Extract the (X, Y) coordinate from the center of the cell holding the provided text.  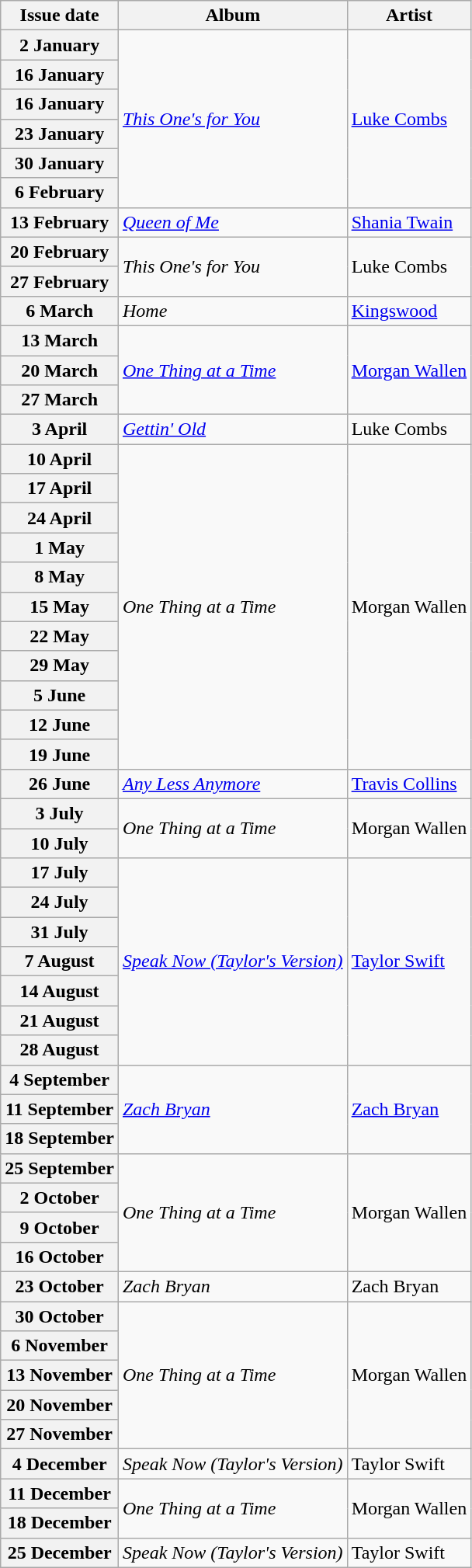
12 June (60, 725)
Album (233, 16)
9 October (60, 1227)
3 July (60, 813)
6 March (60, 311)
20 March (60, 370)
13 February (60, 222)
30 January (60, 163)
30 October (60, 1316)
1 May (60, 548)
5 June (60, 695)
18 December (60, 1523)
27 February (60, 281)
Gettin' Old (233, 429)
17 April (60, 488)
8 May (60, 577)
Artist (409, 16)
Any Less Anymore (233, 784)
2 October (60, 1198)
20 November (60, 1405)
22 May (60, 636)
7 August (60, 961)
16 October (60, 1257)
Issue date (60, 16)
19 June (60, 754)
13 March (60, 340)
11 September (60, 1109)
2 January (60, 45)
25 December (60, 1552)
25 September (60, 1168)
20 February (60, 252)
4 December (60, 1464)
10 April (60, 459)
28 August (60, 1050)
Home (233, 311)
17 July (60, 873)
3 April (60, 429)
11 December (60, 1493)
23 January (60, 134)
14 August (60, 991)
10 July (60, 843)
27 March (60, 400)
15 May (60, 607)
13 November (60, 1375)
Queen of Me (233, 222)
Travis Collins (409, 784)
31 July (60, 932)
6 February (60, 193)
6 November (60, 1346)
Shania Twain (409, 222)
18 September (60, 1139)
26 June (60, 784)
23 October (60, 1286)
24 July (60, 902)
24 April (60, 518)
29 May (60, 666)
Kingswood (409, 311)
27 November (60, 1434)
4 September (60, 1080)
21 August (60, 1020)
